Locate the cell with the specified text and output its (x, y) center coordinate. 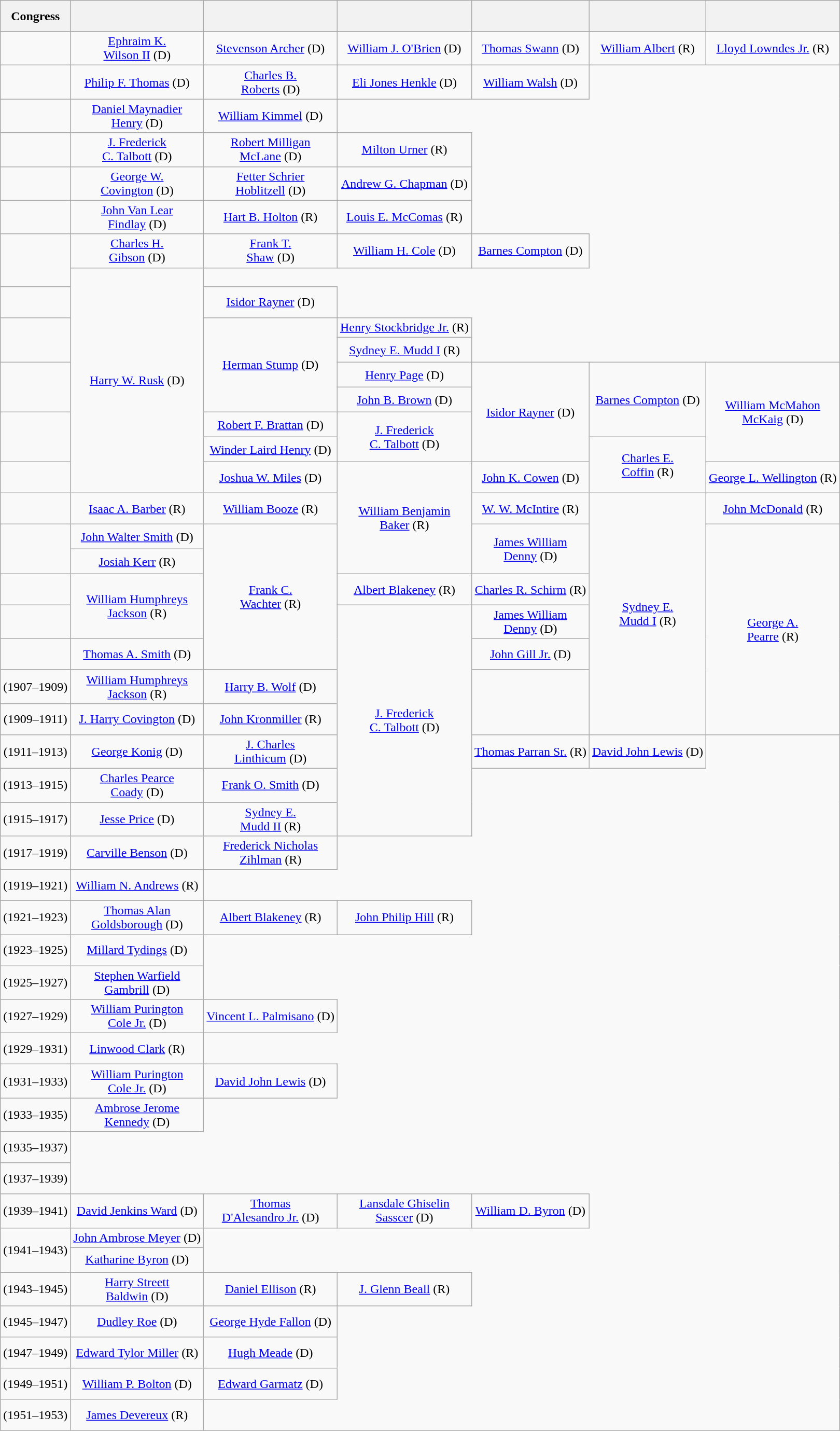
ThomasD'Alesandro Jr. (D) (271, 1211)
Frank O. Smith (D) (271, 785)
(1923–1925) (35, 950)
Robert F. Brattan (D) (271, 424)
(1925–1927) (35, 982)
David Jenkins Ward (D) (137, 1211)
Thomas AlanGoldsborough (D) (137, 918)
Hugh Meade (D) (271, 1353)
Frederick NicholasZihlman (R) (271, 853)
(1919–1921) (35, 885)
Winder Laird Henry (D) (271, 449)
(1951–1953) (35, 1415)
Sydney E.Mudd II (R) (271, 818)
William P. Bolton (D) (137, 1384)
Hart B. Holton (R) (271, 217)
Andrew G. Chapman (D) (404, 184)
Robert MilliganMcLane (D) (271, 149)
Eli Jones Henkle (D) (404, 82)
(1927–1929) (35, 1017)
Charles B.Roberts (D) (271, 82)
Charles R. Schirm (R) (530, 589)
Charles PearceCoady (D) (137, 785)
Charles E.Coffin (R) (647, 465)
Stephen WarfieldGambrill (D) (137, 982)
John B. Brown (D) (404, 399)
George W.Covington (D) (137, 184)
Vincent L. Palmisano (D) (271, 1017)
(1947–1949) (35, 1353)
Carville Benson (D) (137, 853)
Sydney E. Mudd I (R) (404, 350)
Lansdale GhiselinSasscer (D) (404, 1211)
William Albert (R) (647, 49)
J. Harry Covington (D) (137, 719)
George L. Wellington (R) (773, 477)
Isaac A. Barber (R) (137, 508)
Ambrose JeromeKennedy (D) (137, 1115)
Harry StreettBaldwin (D) (137, 1289)
John Kronmiller (R) (271, 719)
Charles H.Gibson (D) (137, 251)
Henry Stockbridge Jr. (R) (404, 327)
W. W. McIntire (R) (530, 508)
William H. Cole (D) (404, 251)
William Walsh (D) (530, 82)
(1931–1933) (35, 1081)
Frank T.Shaw (D) (271, 251)
Daniel Ellison (R) (271, 1289)
William Booze (R) (271, 508)
Edward Tylor Miller (R) (137, 1353)
Thomas A. Smith (D) (137, 654)
(1943–1945) (35, 1289)
Thomas Parran Sr. (R) (530, 751)
(1935–1937) (35, 1147)
(1937–1939) (35, 1178)
(1933–1935) (35, 1115)
(1909–1911) (35, 719)
J. Glenn Beall (R) (404, 1289)
Lloyd Lowndes Jr. (R) (773, 49)
John K. Cowen (D) (530, 477)
William N. Andrews (R) (137, 885)
(1913–1915) (35, 785)
William J. O'Brien (D) (404, 49)
Henry Page (D) (404, 374)
Josiah Kerr (R) (137, 561)
Sydney E.Mudd I (R) (647, 614)
William D. Byron (D) (530, 1211)
(1945–1947) (35, 1322)
(1915–1917) (35, 818)
George Hyde Fallon (D) (271, 1322)
(1917–1919) (35, 853)
(1911–1913) (35, 751)
John Walter Smith (D) (137, 536)
(1907–1909) (35, 687)
Philip F. Thomas (D) (137, 82)
(1941–1943) (35, 1250)
Stevenson Archer (D) (271, 49)
(1921–1923) (35, 918)
Ephraim K.Wilson II (D) (137, 49)
George Konig (D) (137, 751)
Jesse Price (D) (137, 818)
Louis E. McComas (R) (404, 217)
John Gill Jr. (D) (530, 654)
J. CharlesLinthicum (D) (271, 751)
Daniel MaynadierHenry (D) (137, 116)
Linwood Clark (R) (137, 1049)
Harry B. Wolf (D) (271, 687)
Congress (35, 16)
Frank C.Wachter (R) (271, 596)
Fetter SchrierHoblitzell (D) (271, 184)
James Devereux (R) (137, 1415)
Edward Garmatz (D) (271, 1384)
George A.Pearre (R) (773, 629)
Thomas Swann (D) (530, 49)
Katharine Byron (D) (137, 1260)
William McMahonMcKaig (D) (773, 412)
Herman Stump (D) (271, 365)
John Van LearFindlay (D) (137, 217)
Dudley Roe (D) (137, 1322)
(1949–1951) (35, 1384)
John McDonald (R) (773, 508)
(1929–1931) (35, 1049)
John Philip Hill (R) (404, 918)
Millard Tydings (D) (137, 950)
William BenjaminBaker (R) (404, 518)
Harry W. Rusk (D) (137, 380)
William Kimmel (D) (271, 116)
Milton Urner (R) (404, 149)
Joshua W. Miles (D) (271, 477)
John Ambrose Meyer (D) (137, 1238)
(1939–1941) (35, 1211)
